Find where the given text appears and provide that cell's center as [X, Y] coordinate. 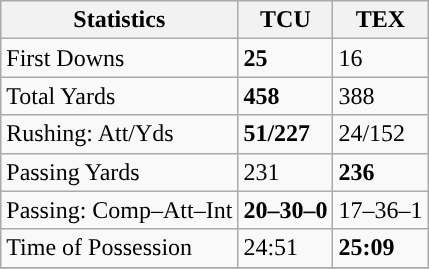
24/152 [380, 134]
388 [380, 96]
24:51 [286, 248]
25 [286, 58]
First Downs [120, 58]
TEX [380, 20]
17–36–1 [380, 210]
Statistics [120, 20]
Rushing: Att/Yds [120, 134]
TCU [286, 20]
231 [286, 172]
236 [380, 172]
Passing Yards [120, 172]
458 [286, 96]
25:09 [380, 248]
20–30–0 [286, 210]
Time of Possession [120, 248]
16 [380, 58]
Passing: Comp–Att–Int [120, 210]
51/227 [286, 134]
Total Yards [120, 96]
